For the text-containing cell, return its midpoint in (x, y) coordinate format. 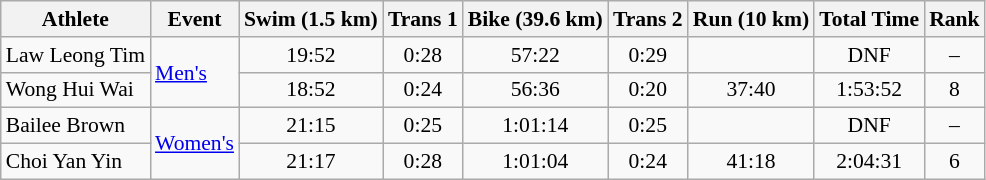
37:40 (751, 90)
Event (194, 19)
1:01:04 (536, 162)
Bailee Brown (76, 126)
Swim (1.5 km) (311, 19)
21:17 (311, 162)
0:29 (648, 55)
Rank (954, 19)
2:04:31 (869, 162)
18:52 (311, 90)
Wong Hui Wai (76, 90)
Bike (39.6 km) (536, 19)
6 (954, 162)
57:22 (536, 55)
19:52 (311, 55)
56:36 (536, 90)
8 (954, 90)
Trans 2 (648, 19)
21:15 (311, 126)
1:53:52 (869, 90)
Run (10 km) (751, 19)
Trans 1 (423, 19)
Total Time (869, 19)
Law Leong Tim (76, 55)
Athlete (76, 19)
Choi Yan Yin (76, 162)
Men's (194, 72)
Women's (194, 144)
41:18 (751, 162)
1:01:14 (536, 126)
0:20 (648, 90)
